Return (X, Y) of the center of cell containing provided text 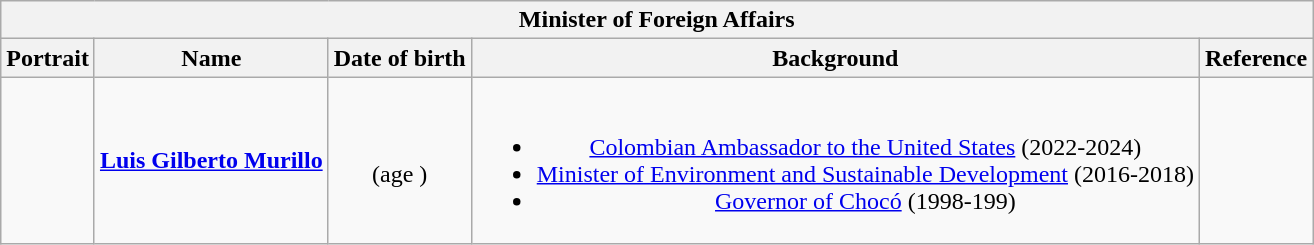
(age ) (400, 160)
Date of birth (400, 58)
Name (211, 58)
Colombian Ambassador to the United States (2022-2024)Minister of Environment and Sustainable Development (2016-2018)Governor of Chocó (1998-199) (835, 160)
Background (835, 58)
Portrait (48, 58)
Luis Gilberto Murillo (211, 160)
Minister of Foreign Affairs (657, 20)
Reference (1256, 58)
